Scan for the cell matching the given text and deliver its [x, y] coordinate at center. 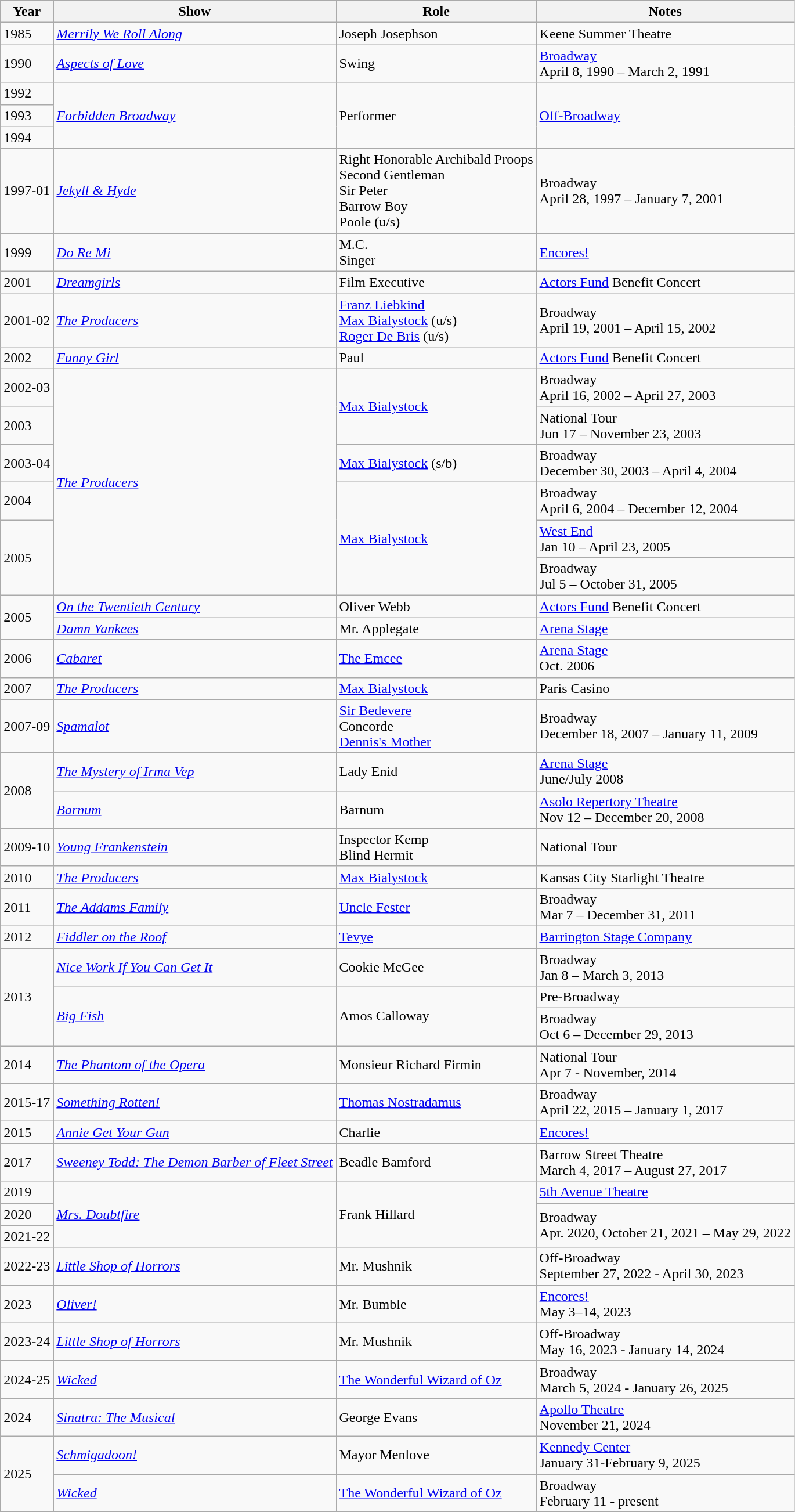
Do Re Mi [195, 252]
Pre-Broadway [665, 997]
2004 [27, 501]
1994 [27, 138]
Film Executive [436, 282]
Aspects of Love [195, 64]
Annie Get Your Gun [195, 1132]
Max Bialystock (s/b) [436, 463]
BroadwayApril 6, 2004 – December 12, 2004 [665, 501]
Beadle Bamford [436, 1162]
The Addams Family [195, 907]
BroadwayApril 28, 1997 – January 7, 2001 [665, 191]
National TourJun 17 – November 23, 2003 [665, 425]
Schmigadoon! [195, 1455]
West EndJan 10 – April 23, 2005 [665, 539]
2011 [27, 907]
Uncle Fester [436, 907]
2022-23 [27, 1266]
BroadwayJan 8 – March 3, 2013 [665, 967]
Arena Stage [665, 629]
2002 [27, 358]
Arena StageJune/July 2008 [665, 772]
Swing [436, 64]
Role [436, 12]
Inspector KempBlind Hermit [436, 847]
Young Frankenstein [195, 847]
Jekyll & Hyde [195, 191]
Something Rotten! [195, 1103]
BroadwayMar 7 – December 31, 2011 [665, 907]
BroadwayApril 16, 2002 – April 27, 2003 [665, 388]
Barrow Street TheatreMarch 4, 2017 – August 27, 2017 [665, 1162]
BroadwayApril 8, 1990 – March 2, 1991 [665, 64]
Oliver! [195, 1304]
1993 [27, 116]
Thomas Nostradamus [436, 1103]
Barrington Stage Company [665, 937]
Performer [436, 116]
Off-BroadwaySeptember 27, 2022 - April 30, 2023 [665, 1266]
2008 [27, 791]
Right Honorable Archibald ProopsSecond GentlemanSir PeterBarrow BoyPoole (u/s) [436, 191]
1992 [27, 93]
BroadwayDecember 30, 2003 – April 4, 2004 [665, 463]
2021-22 [27, 1236]
2024 [27, 1417]
Show [195, 12]
Year [27, 12]
Big Fish [195, 1016]
2015 [27, 1132]
Sir BedevereConcordeDennis's Mother [436, 726]
Sinatra: The Musical [195, 1417]
2010 [27, 877]
Cabaret [195, 658]
Nice Work If You Can Get It [195, 967]
Frank Hillard [436, 1214]
Paris Casino [665, 688]
1990 [27, 64]
National TourApr 7 - November, 2014 [665, 1064]
Dreamgirls [195, 282]
2012 [27, 937]
Mayor Menlove [436, 1455]
2009-10 [27, 847]
Notes [665, 12]
2002-03 [27, 388]
On the Twentieth Century [195, 607]
2014 [27, 1064]
Funny Girl [195, 358]
BroadwayApril 22, 2015 – January 1, 2017 [665, 1103]
National Tour [665, 847]
Mr. Bumble [436, 1304]
Franz LiebkindMax Bialystock (u/s)Roger De Bris (u/s) [436, 320]
Sweeney Todd: The Demon Barber of Fleet Street [195, 1162]
1999 [27, 252]
BroadwayDecember 18, 2007 – January 11, 2009 [665, 726]
M.C.Singer [436, 252]
Asolo Repertory TheatreNov 12 – December 20, 2008 [665, 809]
Spamalot [195, 726]
5th Avenue Theatre [665, 1192]
Mr. Applegate [436, 629]
BroadwayApril 19, 2001 – April 15, 2002 [665, 320]
BroadwayFebruary 11 - present [665, 1493]
2006 [27, 658]
The Mystery of Irma Vep [195, 772]
Kennedy CenterJanuary 31-February 9, 2025 [665, 1455]
2007-09 [27, 726]
Keene Summer Theatre [665, 34]
Tevye [436, 937]
Off-Broadway [665, 116]
2024-25 [27, 1379]
2020 [27, 1214]
Apollo TheatreNovember 21, 2024 [665, 1417]
Paul [436, 358]
BroadwayApr. 2020, October 21, 2021 – May 29, 2022 [665, 1225]
BroadwayJul 5 – October 31, 2005 [665, 577]
BroadwayMarch 5, 2024 - January 26, 2025 [665, 1379]
Damn Yankees [195, 629]
2007 [27, 688]
2003 [27, 425]
Merrily We Roll Along [195, 34]
Joseph Josephson [436, 34]
Cookie McGee [436, 967]
2019 [27, 1192]
Encores!May 3–14, 2023 [665, 1304]
2015-17 [27, 1103]
2003-04 [27, 463]
2023 [27, 1304]
Amos Calloway [436, 1016]
Charlie [436, 1132]
Fiddler on the Roof [195, 937]
Oliver Webb [436, 607]
Forbidden Broadway [195, 116]
Monsieur Richard Firmin [436, 1064]
Lady Enid [436, 772]
2025 [27, 1474]
The Emcee [436, 658]
George Evans [436, 1417]
2017 [27, 1162]
2023-24 [27, 1342]
Mrs. Doubtfire [195, 1214]
The Phantom of the Opera [195, 1064]
2001-02 [27, 320]
1985 [27, 34]
Kansas City Starlight Theatre [665, 877]
BroadwayOct 6 – December 29, 2013 [665, 1027]
2001 [27, 282]
1997-01 [27, 191]
2013 [27, 997]
Arena StageOct. 2006 [665, 658]
Off-BroadwayMay 16, 2023 - January 14, 2024 [665, 1342]
